Search for the cell housing the specified text and yield its [x, y] center coordinate. 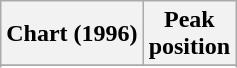
Peakposition [189, 34]
Chart (1996) [72, 34]
